Scan for the cell matching the given text and deliver its [x, y] coordinate at center. 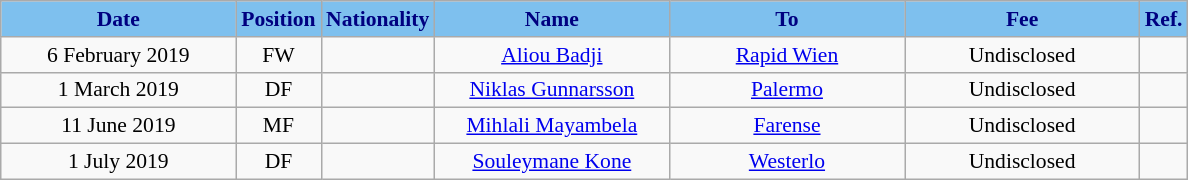
Position [278, 19]
Ref. [1164, 19]
Nationality [378, 19]
Palermo [786, 90]
Niklas Gunnarsson [552, 90]
Fee [1022, 19]
Name [552, 19]
Mihlali Mayambela [552, 126]
1 March 2019 [118, 90]
MF [278, 126]
11 June 2019 [118, 126]
Farense [786, 126]
Rapid Wien [786, 55]
6 February 2019 [118, 55]
1 July 2019 [118, 162]
Date [118, 19]
To [786, 19]
Souleymane Kone [552, 162]
FW [278, 55]
Westerlo [786, 162]
Aliou Badji [552, 55]
